Locate the cell with the specified text and output its (X, Y) center coordinate. 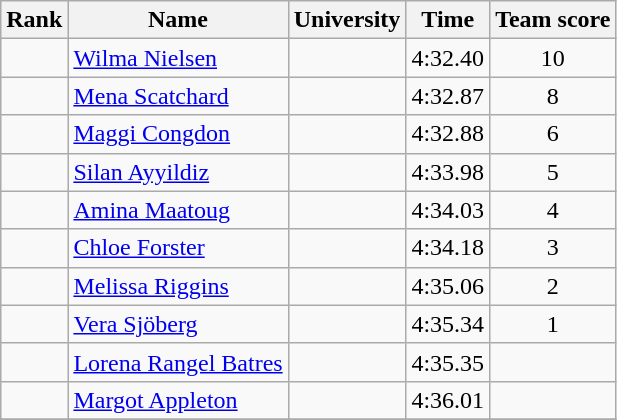
4:32.87 (448, 96)
Rank (34, 20)
5 (553, 172)
10 (553, 58)
Melissa Riggins (178, 286)
1 (553, 324)
4:35.35 (448, 362)
Vera Sjöberg (178, 324)
8 (553, 96)
4:34.03 (448, 210)
4:32.88 (448, 134)
4:33.98 (448, 172)
University (347, 20)
Maggi Congdon (178, 134)
4:34.18 (448, 248)
Amina Maatoug (178, 210)
Wilma Nielsen (178, 58)
Team score (553, 20)
6 (553, 134)
4:35.06 (448, 286)
4 (553, 210)
3 (553, 248)
4:35.34 (448, 324)
4:32.40 (448, 58)
2 (553, 286)
Margot Appleton (178, 400)
Lorena Rangel Batres (178, 362)
Name (178, 20)
Silan Ayyildiz (178, 172)
Mena Scatchard (178, 96)
Chloe Forster (178, 248)
Time (448, 20)
4:36.01 (448, 400)
